Pinpoint the cell where the given text exists, returning its [X, Y] midpoint coordinate. 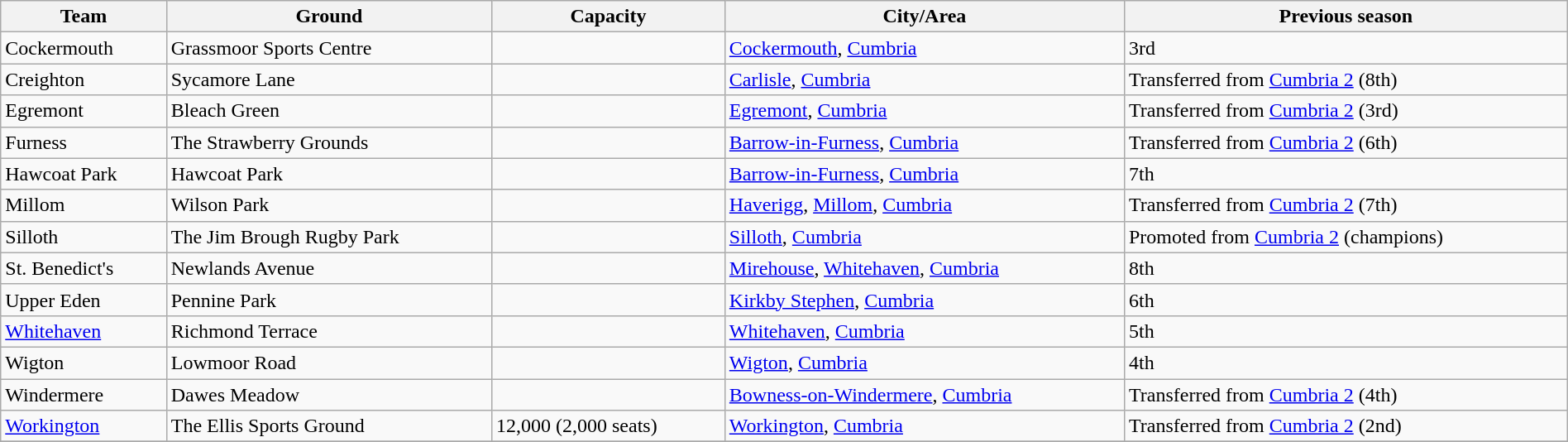
Carlisle, Cumbria [925, 79]
Promoted from Cumbria 2 (champions) [1346, 237]
Creighton [84, 79]
Grassmoor Sports Centre [329, 48]
8th [1346, 268]
City/Area [925, 17]
Silloth [84, 237]
The Jim Brough Rugby Park [329, 237]
Furness [84, 142]
St. Benedict's [84, 268]
Team [84, 17]
Wigton [84, 363]
Wilson Park [329, 205]
Haverigg, Millom, Cumbria [925, 205]
Millom [84, 205]
Transferred from Cumbria 2 (2nd) [1346, 426]
Dawes Meadow [329, 395]
3rd [1346, 48]
Transferred from Cumbria 2 (6th) [1346, 142]
Workington [84, 426]
Lowmoor Road [329, 363]
Kirkby Stephen, Cumbria [925, 300]
The Strawberry Grounds [329, 142]
Pennine Park [329, 300]
Bleach Green [329, 111]
5th [1346, 331]
Cockermouth [84, 48]
12,000 (2,000 seats) [608, 426]
Silloth, Cumbria [925, 237]
Workington, Cumbria [925, 426]
Richmond Terrace [329, 331]
4th [1346, 363]
Windermere [84, 395]
Transferred from Cumbria 2 (8th) [1346, 79]
The Ellis Sports Ground [329, 426]
Egremont, Cumbria [925, 111]
Upper Eden [84, 300]
Whitehaven, Cumbria [925, 331]
Wigton, Cumbria [925, 363]
Transferred from Cumbria 2 (4th) [1346, 395]
7th [1346, 174]
Whitehaven [84, 331]
Capacity [608, 17]
Ground [329, 17]
Previous season [1346, 17]
Mirehouse, Whitehaven, Cumbria [925, 268]
Egremont [84, 111]
Bowness-on-Windermere, Cumbria [925, 395]
Sycamore Lane [329, 79]
6th [1346, 300]
Newlands Avenue [329, 268]
Cockermouth, Cumbria [925, 48]
Transferred from Cumbria 2 (7th) [1346, 205]
Transferred from Cumbria 2 (3rd) [1346, 111]
